Search for the cell housing the specified text and yield its [X, Y] center coordinate. 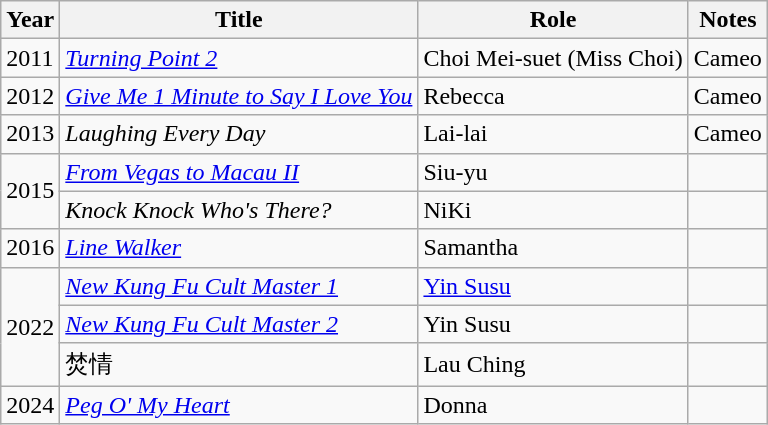
2024 [30, 405]
Turning Point 2 [239, 58]
2022 [30, 326]
Laughing Every Day [239, 134]
2011 [30, 58]
From Vegas to Macau II [239, 172]
Donna [553, 405]
Notes [728, 20]
2013 [30, 134]
Siu-yu [553, 172]
Samantha [553, 248]
Role [553, 20]
焚情 [239, 364]
Lai-lai [553, 134]
Lau Ching [553, 364]
2012 [30, 96]
New Kung Fu Cult Master 2 [239, 324]
Title [239, 20]
New Kung Fu Cult Master 1 [239, 286]
Line Walker [239, 248]
2015 [30, 191]
Peg O' My Heart [239, 405]
2016 [30, 248]
Rebecca [553, 96]
Choi Mei-suet (Miss Choi) [553, 58]
NiKi [553, 210]
Give Me 1 Minute to Say I Love You [239, 96]
Year [30, 20]
Knock Knock Who's There? [239, 210]
